From the cell containing the given text, extract its center point as (x, y) coordinate. 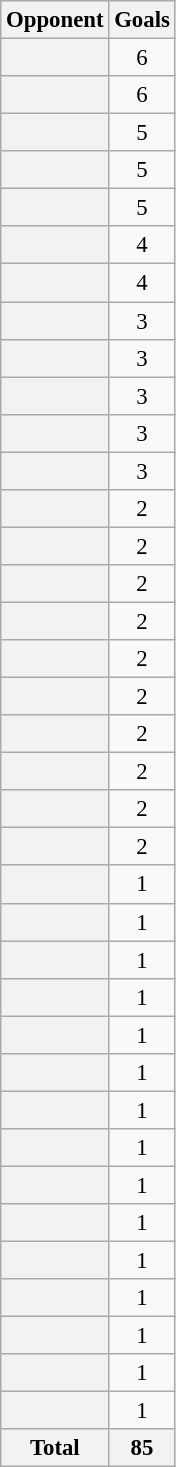
Opponent (55, 20)
Goals (142, 20)
